Identify which cell holds the provided text, then report its (X, Y) central coordinate. 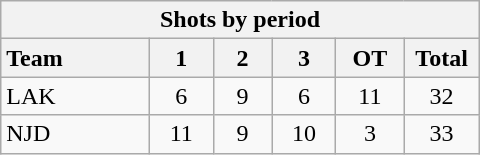
Team (76, 58)
10 (304, 134)
2 (242, 58)
LAK (76, 96)
Total (442, 58)
OT (370, 58)
NJD (76, 134)
1 (182, 58)
32 (442, 96)
Shots by period (240, 20)
33 (442, 134)
